Locate the cell with the specified text and output its (X, Y) center coordinate. 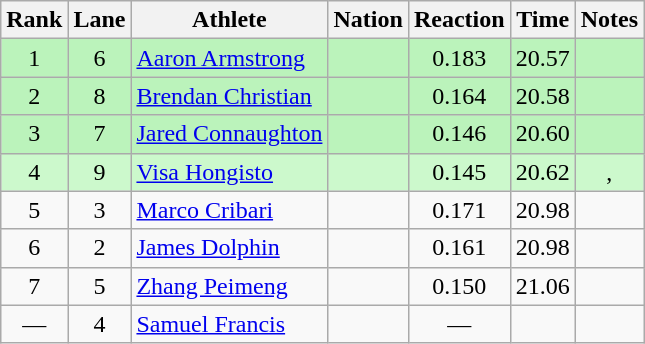
0.183 (459, 58)
20.62 (542, 172)
9 (100, 172)
21.06 (542, 286)
1 (34, 58)
Visa Hongisto (230, 172)
Marco Cribari (230, 210)
20.60 (542, 134)
Aaron Armstrong (230, 58)
Brendan Christian (230, 96)
20.57 (542, 58)
Jared Connaughton (230, 134)
Zhang Peimeng (230, 286)
, (609, 172)
0.164 (459, 96)
Athlete (230, 20)
8 (100, 96)
Lane (100, 20)
Nation (368, 20)
Samuel Francis (230, 324)
James Dolphin (230, 248)
Notes (609, 20)
0.146 (459, 134)
0.150 (459, 286)
0.171 (459, 210)
0.145 (459, 172)
0.161 (459, 248)
Time (542, 20)
Rank (34, 20)
20.58 (542, 96)
Reaction (459, 20)
